Pinpoint the cell where the given text exists, returning its (X, Y) midpoint coordinate. 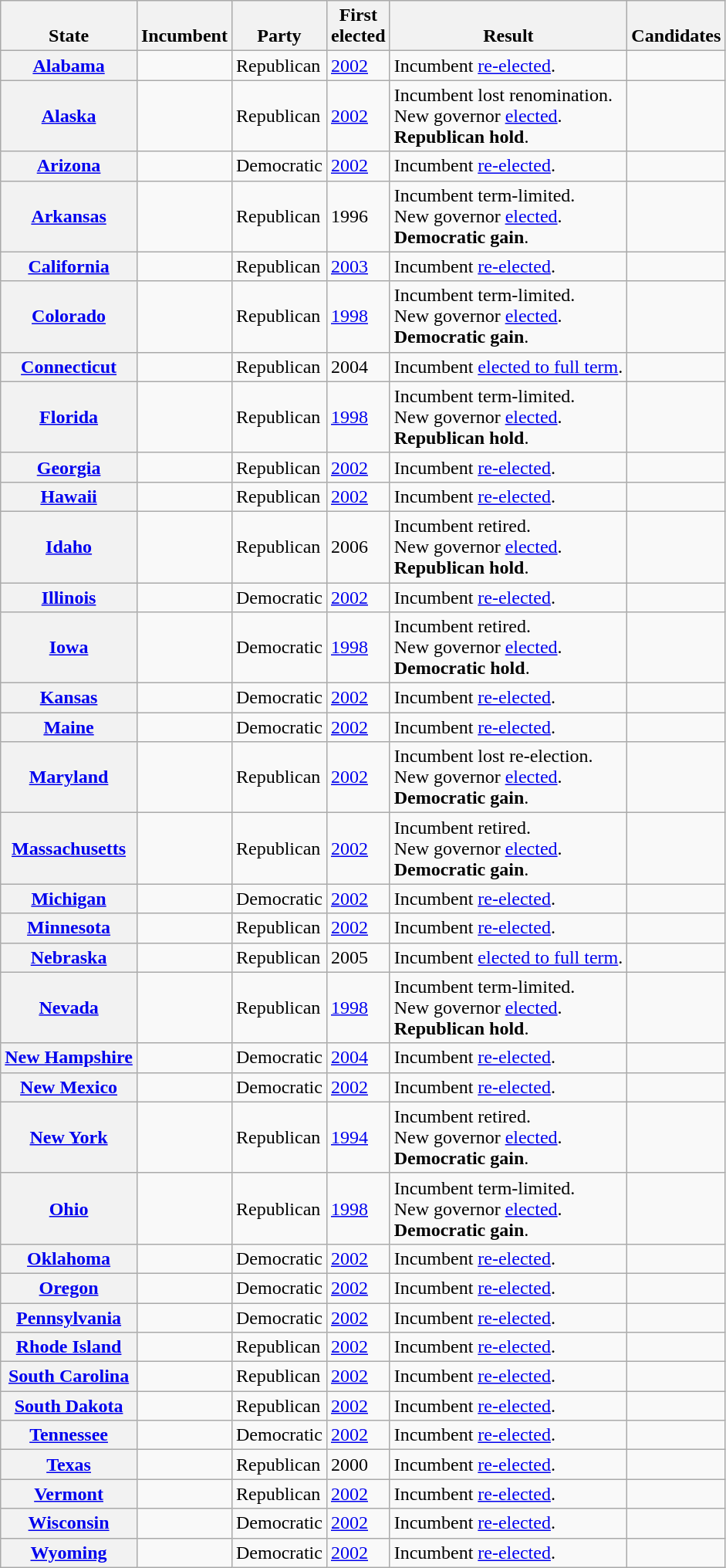
Arizona (69, 166)
Incumbent retired.New governor elected.Republican hold. (508, 547)
1994 (358, 1137)
Nevada (69, 1008)
Arkansas (69, 216)
New York (69, 1137)
Tennessee (69, 1435)
Result (508, 26)
Minnesota (69, 928)
South Carolina (69, 1377)
Party (279, 26)
Hawaii (69, 496)
Colorado (69, 317)
1996 (358, 216)
Rhode Island (69, 1347)
Wisconsin (69, 1523)
Michigan (69, 899)
Incumbent retired.New governor elected.Democratic hold. (508, 648)
Iowa (69, 648)
2003 (358, 266)
Nebraska (69, 957)
Kansas (69, 698)
Idaho (69, 547)
2006 (358, 547)
Alaska (69, 116)
Incumbent (184, 26)
South Dakota (69, 1406)
State (69, 26)
Connecticut (69, 367)
Candidates (676, 26)
Pennsylvania (69, 1318)
Georgia (69, 467)
New Mexico (69, 1087)
Oklahoma (69, 1258)
Oregon (69, 1288)
New Hampshire (69, 1058)
Alabama (69, 66)
California (69, 266)
Maryland (69, 777)
Wyoming (69, 1553)
Vermont (69, 1494)
Florida (69, 417)
Incumbent lost re-election.New governor elected.Democratic gain. (508, 777)
Massachusetts (69, 848)
Firstelected (358, 26)
Incumbent lost renomination.New governor elected.Republican hold. (508, 116)
Illinois (69, 597)
Ohio (69, 1208)
Maine (69, 727)
Texas (69, 1465)
2000 (358, 1465)
2005 (358, 957)
